Search for the cell housing the specified text and yield its (x, y) center coordinate. 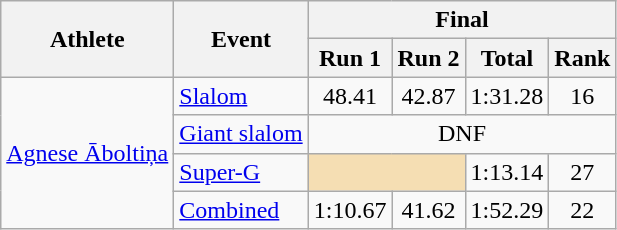
42.87 (428, 96)
48.41 (350, 96)
Rank (582, 58)
1:13.14 (507, 172)
27 (582, 172)
Run 2 (428, 58)
1:10.67 (350, 210)
Run 1 (350, 58)
Final (462, 20)
41.62 (428, 210)
Athlete (88, 39)
22 (582, 210)
Super-G (241, 172)
DNF (462, 134)
Event (241, 39)
Slalom (241, 96)
Combined (241, 210)
Agnese Āboltiņa (88, 153)
Total (507, 58)
16 (582, 96)
1:52.29 (507, 210)
1:31.28 (507, 96)
Giant slalom (241, 134)
